Output the (x, y) coordinate of the center of the cell containing the given text.  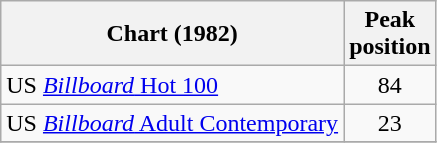
Chart (1982) (172, 34)
Peakposition (390, 34)
23 (390, 123)
US Billboard Hot 100 (172, 85)
84 (390, 85)
US Billboard Adult Contemporary (172, 123)
